Output the [X, Y] coordinate of the center of the cell containing the given text.  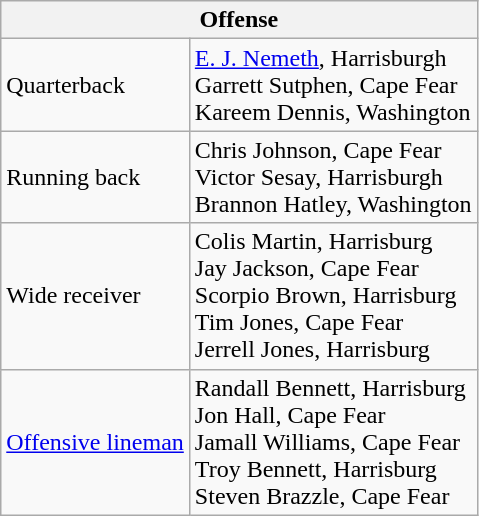
Offense [239, 20]
Quarterback [96, 85]
E. J. Nemeth, HarrisburghGarrett Sutphen, Cape FearKareem Dennis, Washington [333, 85]
Running back [96, 177]
Chris Johnson, Cape FearVictor Sesay, HarrisburghBrannon Hatley, Washington [333, 177]
Colis Martin, HarrisburgJay Jackson, Cape FearScorpio Brown, HarrisburgTim Jones, Cape FearJerrell Jones, Harrisburg [333, 296]
Randall Bennett, HarrisburgJon Hall, Cape FearJamall Williams, Cape FearTroy Bennett, HarrisburgSteven Brazzle, Cape Fear [333, 442]
Wide receiver [96, 296]
Offensive lineman [96, 442]
